Locate the cell with the specified text and output its [x, y] center coordinate. 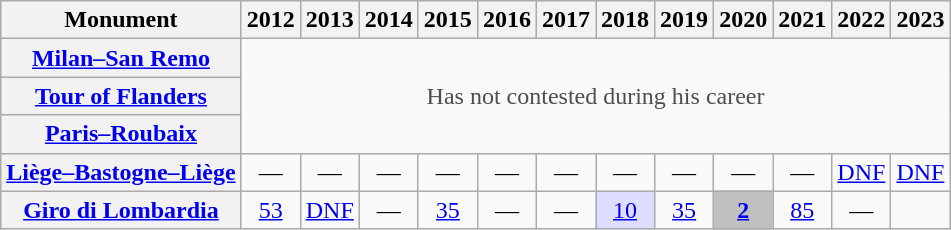
2021 [802, 20]
Milan–San Remo [121, 58]
Tour of Flanders [121, 96]
2015 [448, 20]
2018 [626, 20]
Giro di Lombardia [121, 210]
2023 [920, 20]
2019 [684, 20]
2 [744, 210]
Liège–Bastogne–Liège [121, 172]
Paris–Roubaix [121, 134]
Has not contested during his career [596, 96]
2020 [744, 20]
10 [626, 210]
2022 [862, 20]
2014 [388, 20]
2016 [506, 20]
85 [802, 210]
2012 [270, 20]
2013 [330, 20]
Monument [121, 20]
2017 [566, 20]
53 [270, 210]
